From the cell containing the given text, extract its center point as [x, y] coordinate. 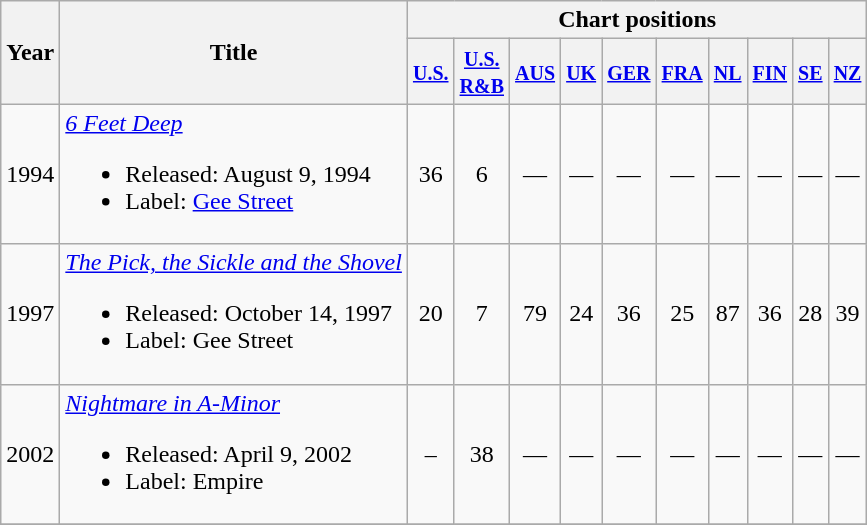
The Pick, the Sickle and the ShovelReleased: October 14, 1997Label: Gee Street [234, 314]
1994 [30, 174]
39 [848, 314]
6 Feet DeepReleased: August 9, 1994Label: Gee Street [234, 174]
2002 [30, 454]
AUS [536, 72]
UK [582, 72]
Nightmare in A-MinorReleased: April 9, 2002Label: Empire [234, 454]
GER [629, 72]
24 [582, 314]
U.S. [430, 72]
NZ [848, 72]
28 [811, 314]
20 [430, 314]
79 [536, 314]
– [430, 454]
U.S.R&B [482, 72]
7 [482, 314]
FRA [682, 72]
Title [234, 52]
1997 [30, 314]
FIN [770, 72]
Chart positions [637, 20]
25 [682, 314]
38 [482, 454]
87 [728, 314]
6 [482, 174]
SE [811, 72]
NL [728, 72]
Year [30, 52]
